Identify which cell holds the provided text, then report its [x, y] central coordinate. 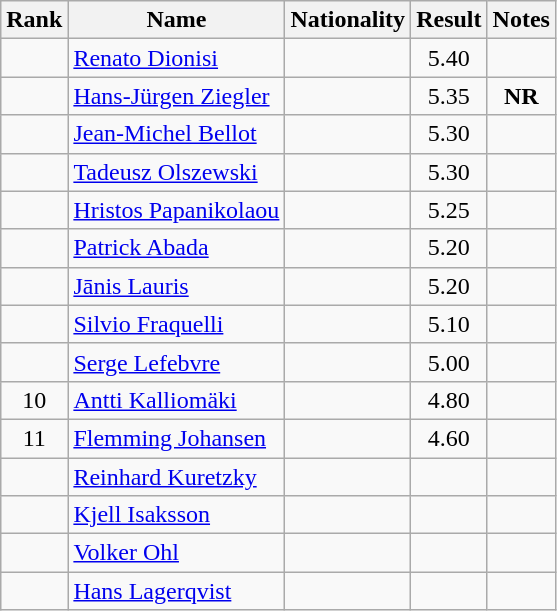
Notes [521, 20]
Flemming Johansen [176, 438]
Reinhard Kuretzky [176, 477]
Rank [34, 20]
Result [449, 20]
5.25 [449, 210]
Hristos Papanikolaou [176, 210]
Name [176, 20]
4.80 [449, 400]
Jānis Lauris [176, 286]
11 [34, 438]
Silvio Fraquelli [176, 324]
Renato Dionisi [176, 58]
Serge Lefebvre [176, 362]
10 [34, 400]
Jean-Michel Bellot [176, 134]
Hans Lagerqvist [176, 591]
Nationality [348, 20]
Volker Ohl [176, 553]
Kjell Isaksson [176, 515]
Tadeusz Olszewski [176, 172]
4.60 [449, 438]
5.10 [449, 324]
Patrick Abada [176, 248]
5.00 [449, 362]
Hans-Jürgen Ziegler [176, 96]
5.35 [449, 96]
5.40 [449, 58]
Antti Kalliomäki [176, 400]
NR [521, 96]
